Output the (x, y) coordinate of the center of the cell containing the given text.  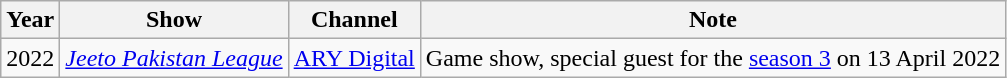
Year (30, 20)
Show (174, 20)
Game show, special guest for the season 3 on 13 April 2022 (712, 58)
Channel (354, 20)
Jeeto Pakistan League (174, 58)
ARY Digital (354, 58)
2022 (30, 58)
Note (712, 20)
